Capture the cell that displays the provided text and extract its (X, Y) central coordinate. 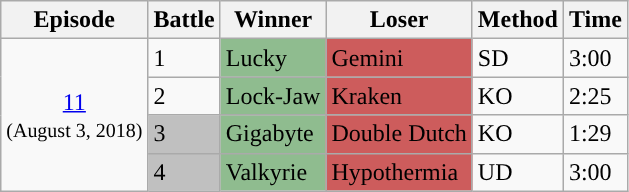
4 (184, 172)
Hypothermia (399, 172)
Gemini (399, 58)
Method (518, 20)
3 (184, 134)
Double Dutch (399, 134)
Episode (74, 20)
Lucky (273, 58)
Loser (399, 20)
1 (184, 58)
Gigabyte (273, 134)
Time (595, 20)
UD (518, 172)
Battle (184, 20)
SD (518, 58)
Lock-Jaw (273, 96)
2:25 (595, 96)
11(August 3, 2018) (74, 115)
2 (184, 96)
Valkyrie (273, 172)
Kraken (399, 96)
Winner (273, 20)
1:29 (595, 134)
